Identify which cell holds the provided text, then report its [X, Y] central coordinate. 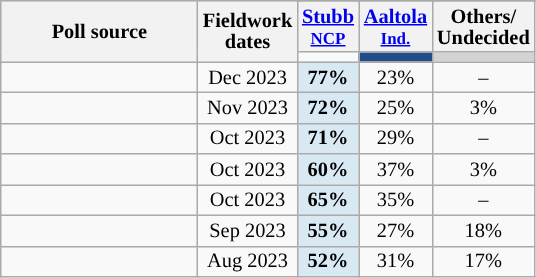
35% [396, 200]
55% [328, 230]
Aug 2023 [248, 262]
23% [396, 78]
65% [328, 200]
17% [484, 262]
31% [396, 262]
Poll source [100, 30]
StubbNCP [328, 26]
Fieldworkdates [248, 30]
Dec 2023 [248, 78]
60% [328, 170]
Sep 2023 [248, 230]
27% [396, 230]
72% [328, 108]
37% [396, 170]
77% [328, 78]
Others/Undecided [484, 26]
18% [484, 230]
Nov 2023 [248, 108]
AaltolaInd. [396, 26]
29% [396, 138]
71% [328, 138]
25% [396, 108]
52% [328, 262]
